Provide the [X, Y] coordinate of the cell's center where the given text is located.  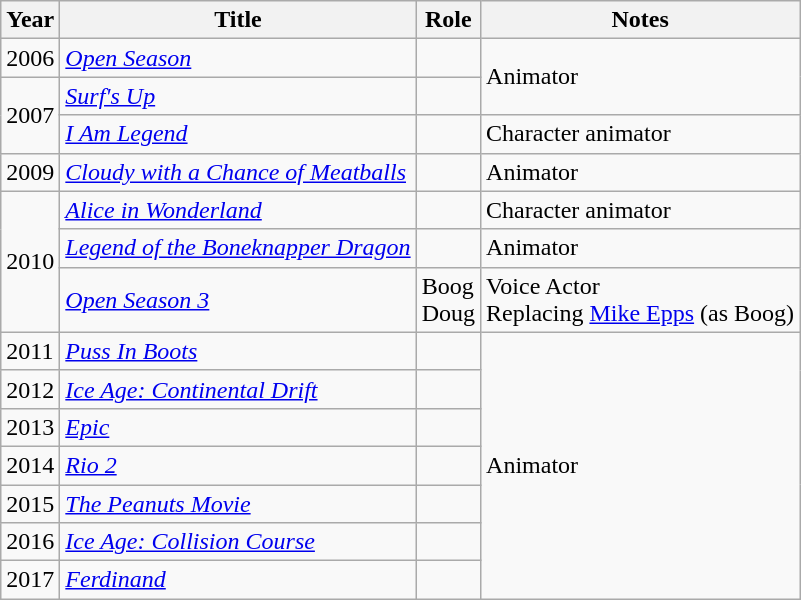
Ice Age: Continental Drift [238, 389]
Rio 2 [238, 465]
The Peanuts Movie [238, 503]
Alice in Wonderland [238, 210]
2011 [30, 351]
2012 [30, 389]
2017 [30, 580]
Ice Age: Collision Course [238, 542]
Cloudy with a Chance of Meatballs [238, 172]
Voice ActorReplacing Mike Epps (as Boog) [640, 300]
Open Season 3 [238, 300]
2007 [30, 115]
2014 [30, 465]
BoogDoug [448, 300]
I Am Legend [238, 134]
2010 [30, 262]
2015 [30, 503]
2013 [30, 427]
2009 [30, 172]
Notes [640, 20]
Title [238, 20]
Ferdinand [238, 580]
Surf's Up [238, 96]
Legend of the Boneknapper Dragon [238, 248]
Role [448, 20]
Epic [238, 427]
2016 [30, 542]
Puss In Boots [238, 351]
Year [30, 20]
Open Season [238, 58]
2006 [30, 58]
